For the text-containing cell, return its midpoint in (X, Y) coordinate format. 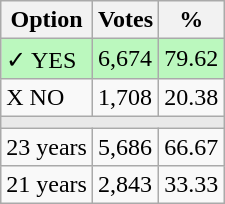
20.38 (192, 97)
33.33 (192, 185)
Votes (125, 20)
Option (47, 20)
✓ YES (47, 59)
1,708 (125, 97)
79.62 (192, 59)
6,674 (125, 59)
X NO (47, 97)
23 years (47, 147)
66.67 (192, 147)
2,843 (125, 185)
5,686 (125, 147)
21 years (47, 185)
% (192, 20)
